Find where the given text appears and provide that cell's center as (x, y) coordinate. 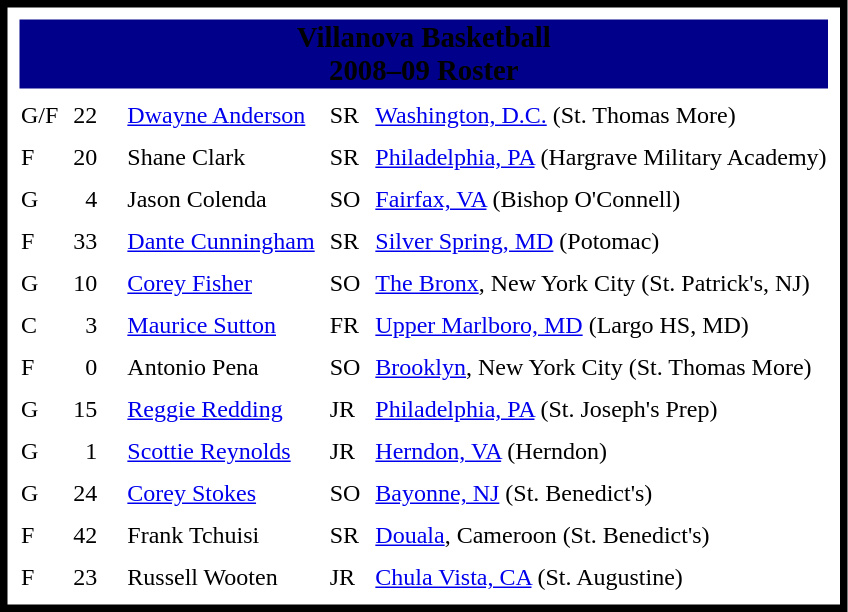
23 (86, 577)
Scottie Reynolds (221, 451)
Philadelphia, PA (St. Joseph's Prep) (601, 409)
Frank Tchuisi (221, 535)
4 (86, 199)
Dante Cunningham (221, 241)
20 (86, 157)
3 (86, 325)
Reggie Redding (221, 409)
Herndon, VA (Herndon) (601, 451)
Upper Marlboro, MD (Largo HS, MD) (601, 325)
FR (345, 325)
0 (86, 367)
Corey Fisher (221, 283)
Brooklyn, New York City (St. Thomas More) (601, 367)
Chula Vista, CA (St. Augustine) (601, 577)
22 (86, 115)
24 (86, 493)
42 (86, 535)
1 (86, 451)
Fairfax, VA (Bishop O'Connell) (601, 199)
15 (86, 409)
Maurice Sutton (221, 325)
10 (86, 283)
33 (86, 241)
C (40, 325)
Corey Stokes (221, 493)
Russell Wooten (221, 577)
G/F (40, 115)
Shane Clark (221, 157)
Dwayne Anderson (221, 115)
Jason Colenda (221, 199)
The Bronx, New York City (St. Patrick's, NJ) (601, 283)
Philadelphia, PA (Hargrave Military Academy) (601, 157)
Douala, Cameroon (St. Benedict's) (601, 535)
Villanova Basketball2008–09 Roster (424, 54)
Antonio Pena (221, 367)
Washington, D.C. (St. Thomas More) (601, 115)
Bayonne, NJ (St. Benedict's) (601, 493)
Silver Spring, MD (Potomac) (601, 241)
